From the cell containing the given text, extract its center point as [x, y] coordinate. 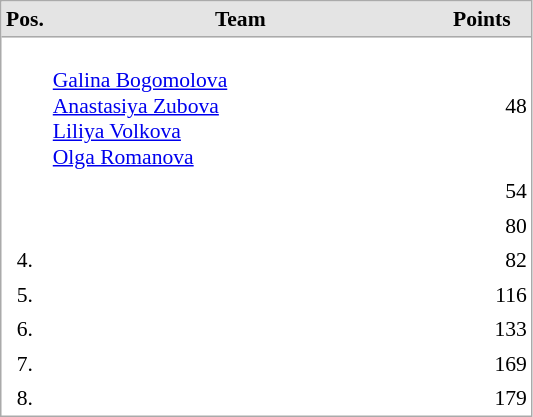
8. [26, 398]
116 [482, 295]
5. [26, 295]
80 [482, 225]
Pos. [26, 20]
6. [26, 329]
48 [482, 106]
Galina Bogomolova Anastasiya Zubova Liliya Volkova Olga Romanova [240, 106]
82 [482, 260]
133 [482, 329]
4. [26, 260]
54 [482, 191]
7. [26, 363]
169 [482, 363]
Team [240, 20]
179 [482, 398]
Points [482, 20]
